Scan for the cell matching the given text and deliver its (X, Y) coordinate at center. 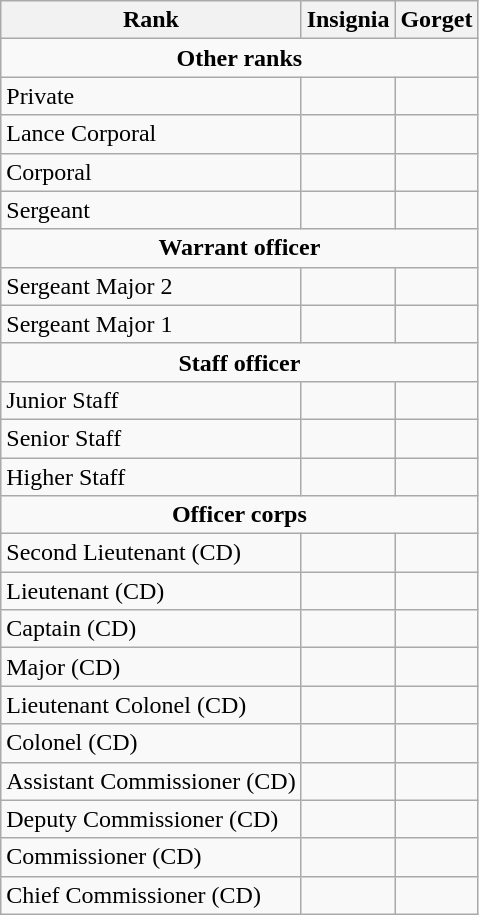
Gorget (436, 20)
Officer corps (240, 515)
Sergeant Major 2 (151, 286)
Lieutenant Colonel (CD) (151, 705)
Senior Staff (151, 438)
Lieutenant (CD) (151, 591)
Chief Commissioner (CD) (151, 895)
Rank (151, 20)
Colonel (CD) (151, 743)
Corporal (151, 172)
Assistant Commissioner (CD) (151, 781)
Captain (CD) (151, 629)
Staff officer (240, 362)
Junior Staff (151, 400)
Deputy Commissioner (CD) (151, 819)
Warrant officer (240, 248)
Sergeant (151, 210)
Insignia (348, 20)
Lance Corporal (151, 134)
Commissioner (CD) (151, 857)
Second Lieutenant (CD) (151, 553)
Sergeant Major 1 (151, 324)
Higher Staff (151, 477)
Private (151, 96)
Other ranks (240, 58)
Major (CD) (151, 667)
